Provide the [X, Y] coordinate of the cell's center where the given text is located.  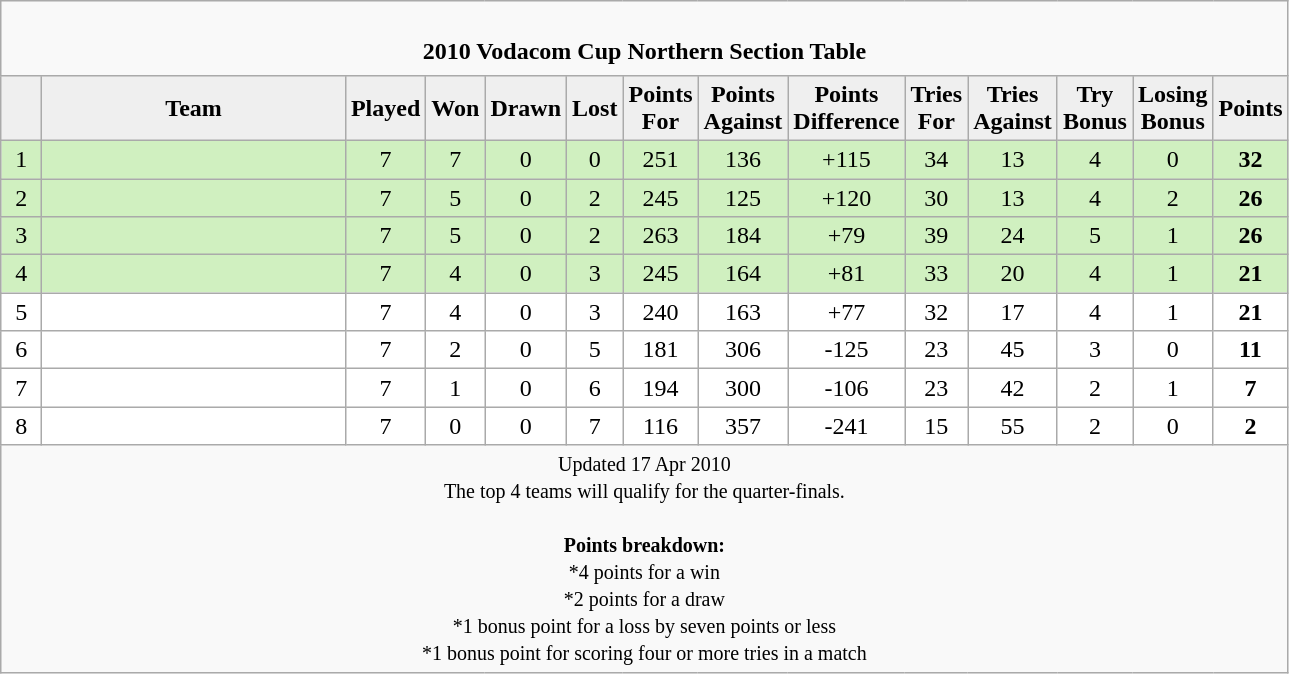
306 [743, 350]
-241 [846, 426]
357 [743, 426]
+81 [846, 274]
+79 [846, 236]
Losing Bonus [1172, 108]
125 [743, 197]
33 [936, 274]
164 [743, 274]
Team [194, 108]
17 [1013, 312]
11 [1250, 350]
Lost [595, 108]
116 [660, 426]
Points For [660, 108]
42 [1013, 388]
Drawn [526, 108]
39 [936, 236]
30 [936, 197]
55 [1013, 426]
263 [660, 236]
194 [660, 388]
45 [1013, 350]
240 [660, 312]
Points [1250, 108]
184 [743, 236]
Tries For [936, 108]
Played [385, 108]
20 [1013, 274]
+115 [846, 159]
-125 [846, 350]
34 [936, 159]
+77 [846, 312]
251 [660, 159]
136 [743, 159]
300 [743, 388]
Won [456, 108]
Tries Against [1013, 108]
8 [22, 426]
Points Against [743, 108]
181 [660, 350]
163 [743, 312]
Try Bonus [1094, 108]
15 [936, 426]
-106 [846, 388]
Points Difference [846, 108]
+120 [846, 197]
24 [1013, 236]
